Extract the (x, y) coordinate from the center of the cell holding the provided text.  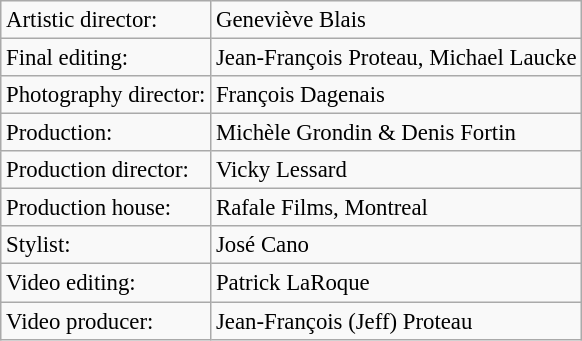
Jean-François Proteau, Michael Laucke (396, 58)
Final editing: (106, 58)
José Cano (396, 245)
Rafale Films, Montreal (396, 208)
Production director: (106, 170)
Geneviève Blais (396, 20)
Michèle Grondin & Denis Fortin (396, 133)
Jean-François (Jeff) Proteau (396, 321)
Stylist: (106, 245)
Production house: (106, 208)
Video producer: (106, 321)
Artistic director: (106, 20)
Vicky Lessard (396, 170)
Patrick LaRoque (396, 283)
Production: (106, 133)
Video editing: (106, 283)
Photography director: (106, 95)
François Dagenais (396, 95)
